Return the [x, y] coordinate for the center point of the cell that contains the specified text.  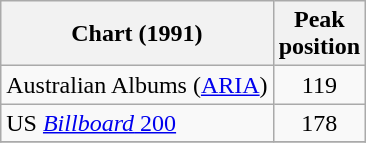
US Billboard 200 [137, 123]
Chart (1991) [137, 34]
Australian Albums (ARIA) [137, 85]
119 [319, 85]
Peakposition [319, 34]
178 [319, 123]
